Return (x, y) of the center of cell containing provided text 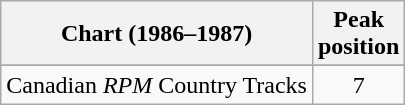
Peakposition (358, 34)
Chart (1986–1987) (157, 34)
7 (358, 85)
Canadian RPM Country Tracks (157, 85)
